Return [X, Y] of the center of cell containing provided text 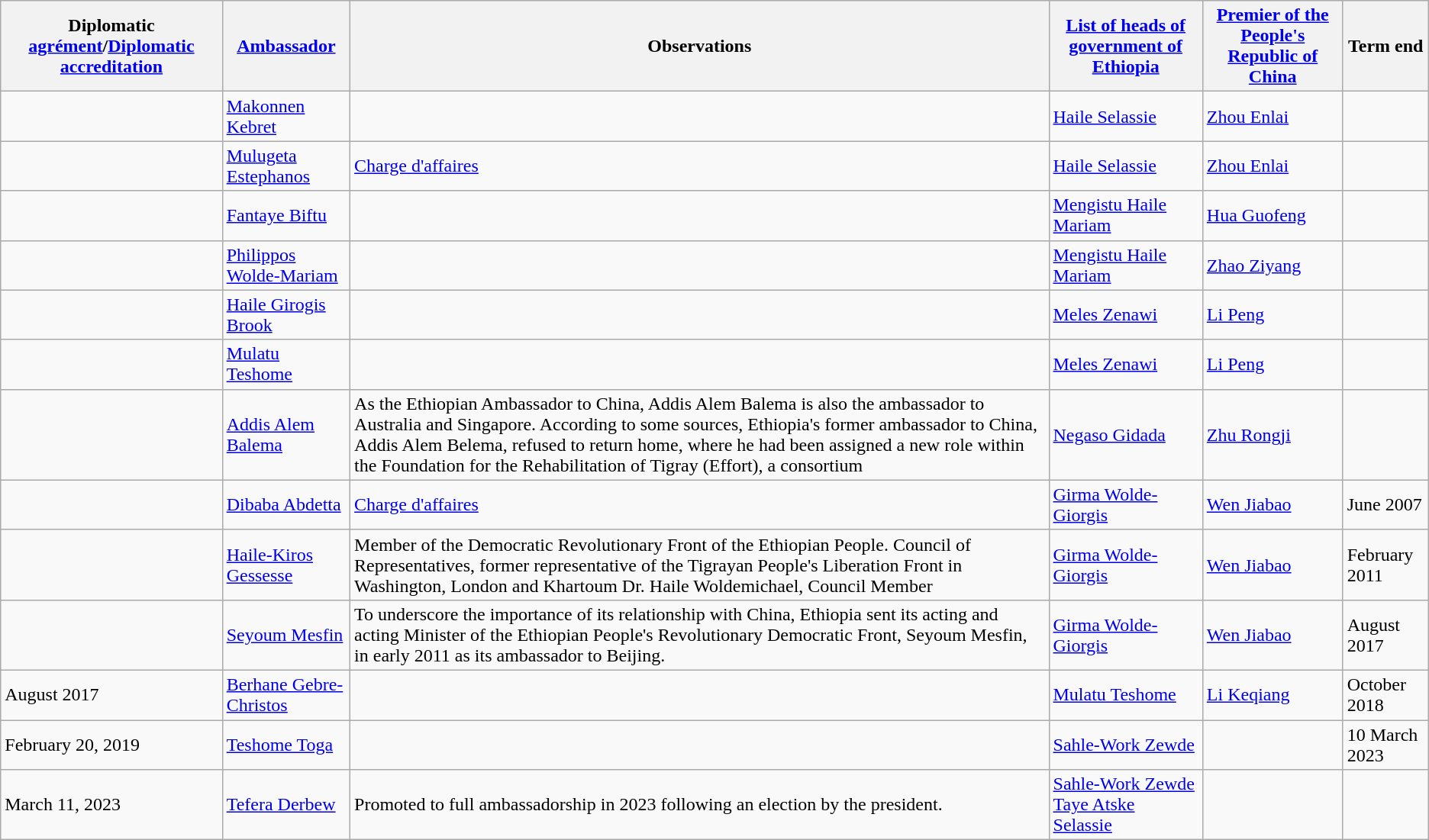
Mulugeta Estephanos [285, 166]
Berhane Gebre-Christos [285, 694]
Observations [699, 46]
Addis Alem Balema [285, 435]
Ambassador [285, 46]
Philippos Wolde-Mariam [285, 266]
Sahle-Work Zewde [1125, 745]
Teshome Toga [285, 745]
October 2018 [1385, 694]
Negaso Gidada [1125, 435]
Sahle-Work ZewdeTaye Atske Selassie [1125, 805]
Hua Guofeng [1273, 215]
Li Keqiang [1273, 694]
February 20, 2019 [111, 745]
March 11, 2023 [111, 805]
Promoted to full ambassadorship in 2023 following an election by the president. [699, 805]
Tefera Derbew [285, 805]
List of heads of government of Ethiopia [1125, 46]
10 March 2023 [1385, 745]
June 2007 [1385, 505]
Diplomatic agrément/Diplomatic accreditation [111, 46]
Dibaba Abdetta [285, 505]
Seyoum Mesfin [285, 635]
Makonnen Kebret [285, 116]
Premier of the People's Republic of China [1273, 46]
Haile Girogis Brook [285, 314]
Term end [1385, 46]
Fantaye Biftu [285, 215]
Zhao Ziyang [1273, 266]
Haile-Kiros Gessesse [285, 565]
Zhu Rongji [1273, 435]
February 2011 [1385, 565]
